Capture the cell that displays the provided text and extract its [x, y] central coordinate. 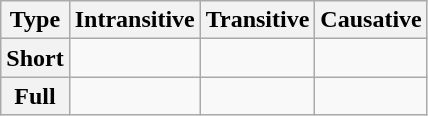
Transitive [258, 20]
Short [35, 58]
Type [35, 20]
Causative [371, 20]
Full [35, 96]
Intransitive [134, 20]
